Identify which cell holds the provided text, then report its [x, y] central coordinate. 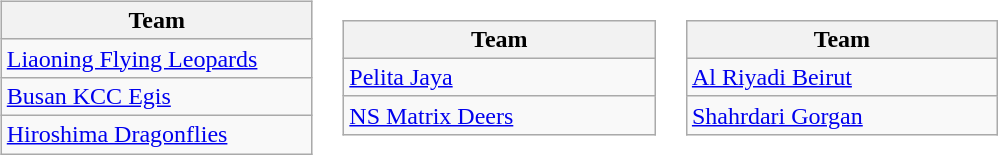
Shahrdari Gorgan [842, 115]
Al Riyadi Beirut [842, 77]
NS Matrix Deers [500, 115]
Hiroshima Dragonflies [156, 134]
Busan KCC Egis [156, 96]
Pelita Jaya [500, 77]
Liaoning Flying Leopards [156, 58]
